From the cell containing the given text, extract its center point as (x, y) coordinate. 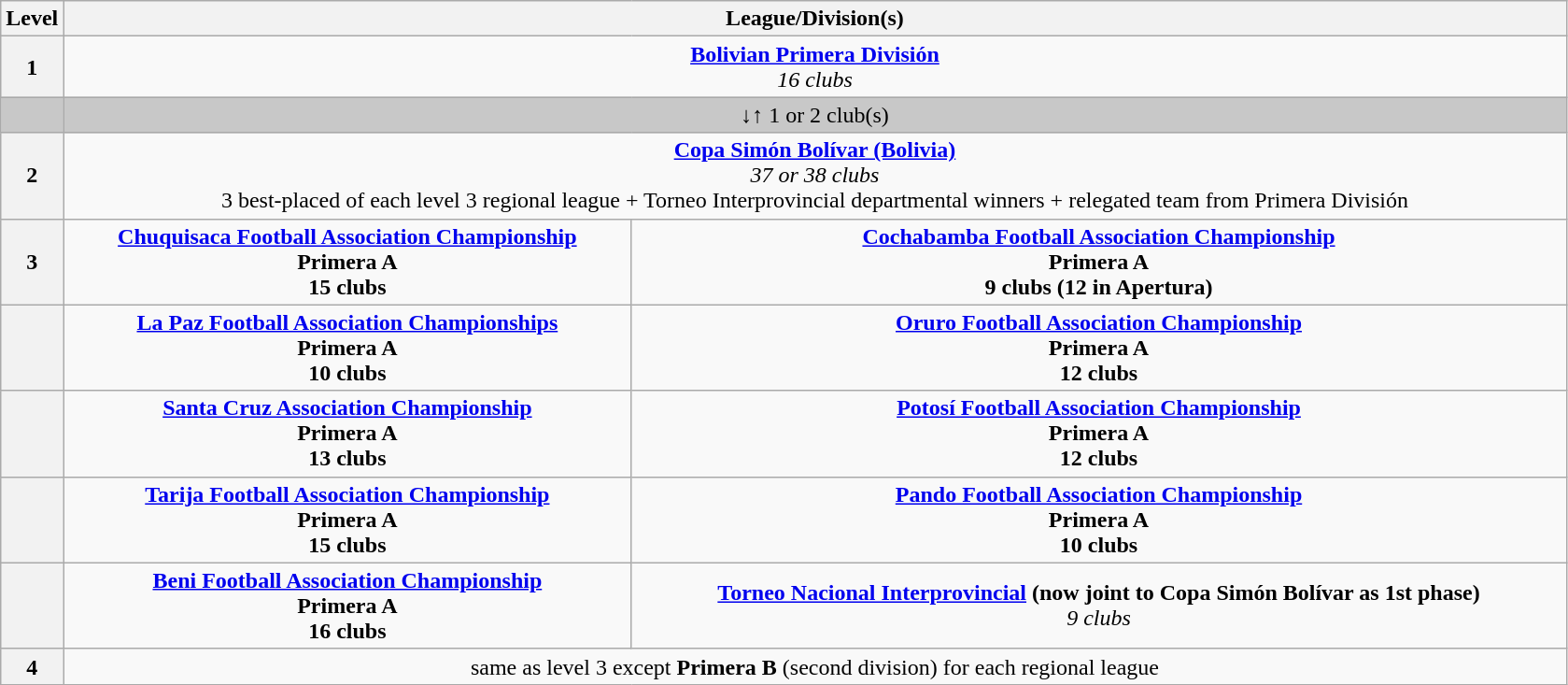
Bolivian Primera División16 clubs (814, 67)
3 (32, 262)
1 (32, 67)
Chuquisaca Football Association ChampionshipPrimera A15 clubs (347, 262)
Beni Football Association Championship Primera A16 clubs (347, 606)
La Paz Football Association ChampionshipsPrimera A10 clubs (347, 348)
Tarija Football Association Championship Primera A15 clubs (347, 520)
League/Division(s) (814, 19)
Torneo Nacional Interprovincial (now joint to Copa Simón Bolívar as 1st phase)9 clubs (1098, 606)
Potosí Football Association Championship Primera A12 clubs (1098, 434)
2 (32, 176)
↓↑ 1 or 2 club(s) (814, 115)
Oruro Football Association Championship Primera A12 clubs (1098, 348)
Santa Cruz Association Championship Primera A13 clubs (347, 434)
Cochabamba Football Association ChampionshipPrimera A9 clubs (12 in Apertura) (1098, 262)
Level (32, 19)
same as level 3 except Primera B (second division) for each regional league (814, 666)
4 (32, 666)
Pando Football Association Championship Primera A10 clubs (1098, 520)
